For the text-containing cell, return its midpoint in (X, Y) coordinate format. 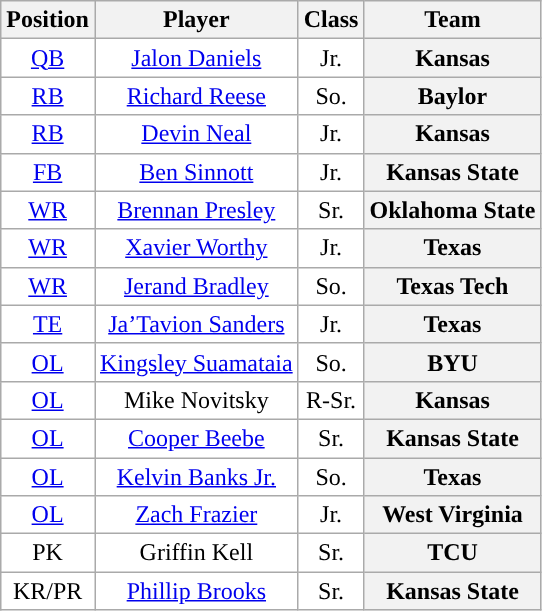
Player (196, 20)
Griffin Kell (196, 553)
TE (48, 324)
Position (48, 20)
FB (48, 172)
Zach Frazier (196, 515)
Xavier Worthy (196, 248)
TCU (452, 553)
Cooper Beebe (196, 438)
Ben Sinnott (196, 172)
Baylor (452, 96)
Oklahoma State (452, 210)
West Virginia (452, 515)
R-Sr. (331, 400)
Phillip Brooks (196, 591)
Ja’Tavion Sanders (196, 324)
BYU (452, 362)
Jerand Bradley (196, 286)
Richard Reese (196, 96)
Mike Novitsky (196, 400)
Team (452, 20)
QB (48, 58)
PK (48, 553)
Kelvin Banks Jr. (196, 477)
Brennan Presley (196, 210)
KR/PR (48, 591)
Devin Neal (196, 134)
Jalon Daniels (196, 58)
Kingsley Suamataia (196, 362)
Texas Tech (452, 286)
Class (331, 20)
